Scan for the cell matching the given text and deliver its [x, y] coordinate at center. 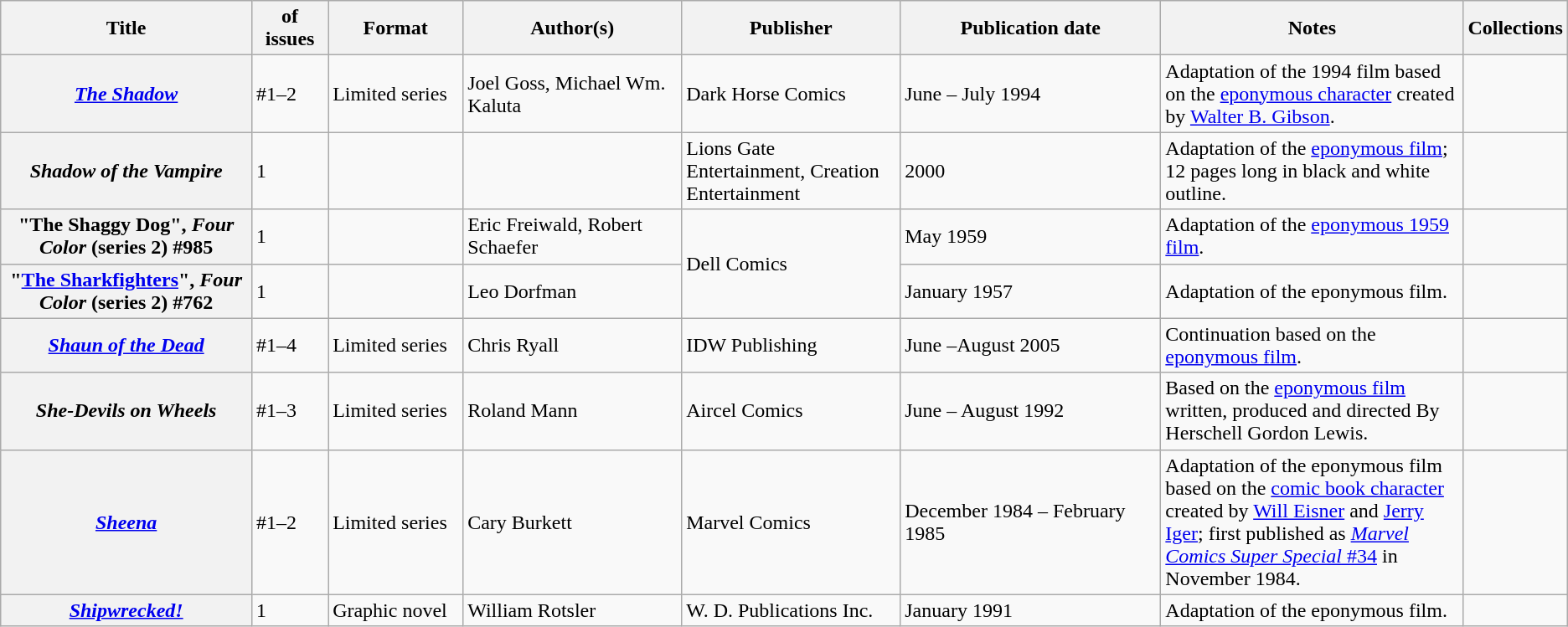
Adaptation of the 1994 film based on the eponymous character created by Walter B. Gibson. [1312, 94]
#1–4 [290, 345]
January 1991 [1030, 610]
IDW Publishing [791, 345]
#1–3 [290, 411]
Lions Gate Entertainment, Creation Entertainment [791, 171]
Leo Dorfman [573, 291]
W. D. Publications Inc. [791, 610]
Adaptation of the eponymous film; 12 pages long in black and white outline. [1312, 171]
"The Shaggy Dog", Four Color (series 2) #985 [126, 236]
Publication date [1030, 28]
Roland Mann [573, 411]
2000 [1030, 171]
June – August 1992 [1030, 411]
Publisher [791, 28]
Chris Ryall [573, 345]
Shipwrecked! [126, 610]
Title [126, 28]
Author(s) [573, 28]
June – July 1994 [1030, 94]
May 1959 [1030, 236]
Format [395, 28]
June –August 2005 [1030, 345]
Graphic novel [395, 610]
Adaptation of the eponymous 1959 film. [1312, 236]
Shadow of the Vampire [126, 171]
of issues [290, 28]
December 1984 – February 1985 [1030, 522]
Collections [1515, 28]
Continuation based on the eponymous film. [1312, 345]
Aircel Comics [791, 411]
Notes [1312, 28]
January 1957 [1030, 291]
Based on the eponymous film written, produced and directed By Herschell Gordon Lewis. [1312, 411]
She-Devils on Wheels [126, 411]
Dark Horse Comics [791, 94]
Sheena [126, 522]
Marvel Comics [791, 522]
The Shadow [126, 94]
"The Sharkfighters", Four Color (series 2) #762 [126, 291]
Eric Freiwald, Robert Schaefer [573, 236]
Shaun of the Dead [126, 345]
Joel Goss, Michael Wm. Kaluta [573, 94]
Cary Burkett [573, 522]
Dell Comics [791, 264]
William Rotsler [573, 610]
